Return (x, y) of the center of cell containing provided text 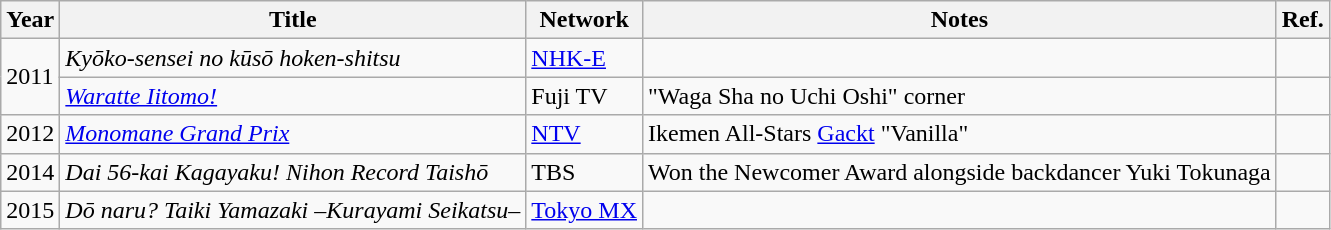
Waratte Iitomo! (293, 96)
NTV (584, 134)
2012 (30, 134)
2014 (30, 172)
Notes (960, 20)
Dō naru? Taiki Yamazaki –Kurayami Seikatsu– (293, 210)
2011 (30, 77)
Tokyo MX (584, 210)
Dai 56-kai Kagayaku! Nihon Record Taishō (293, 172)
NHK-E (584, 58)
TBS (584, 172)
Kyōko-sensei no kūsō hoken-shitsu (293, 58)
Ikemen All-Stars Gackt "Vanilla" (960, 134)
2015 (30, 210)
Network (584, 20)
Year (30, 20)
Title (293, 20)
Won the Newcomer Award alongside backdancer Yuki Tokunaga (960, 172)
Fuji TV (584, 96)
Monomane Grand Prix (293, 134)
"Waga Sha no Uchi Oshi" corner (960, 96)
Ref. (1302, 20)
